Detect which cell encompasses the target text, then output its [X, Y] center coordinate. 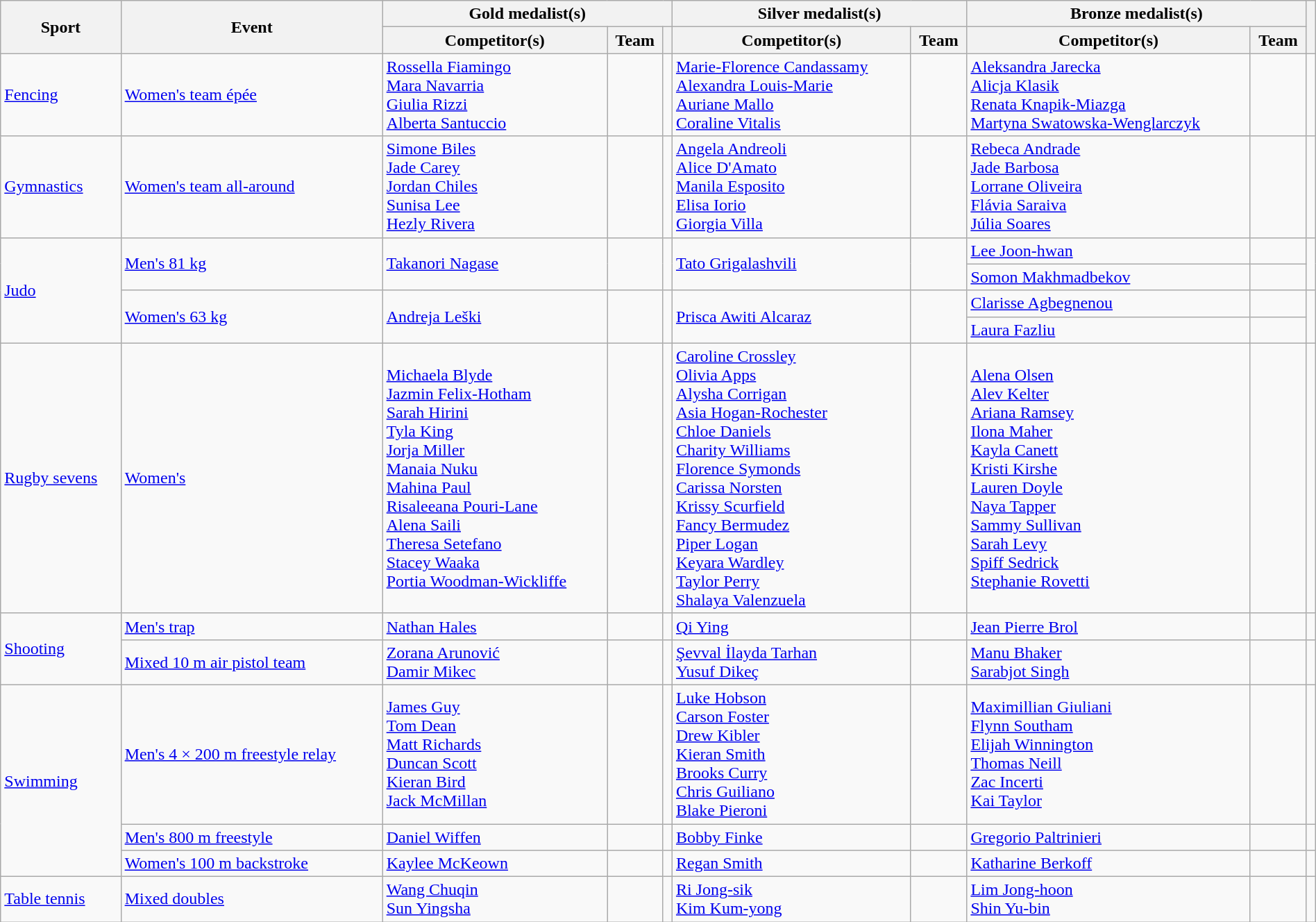
Women's 63 kg [251, 317]
Laura Fazliu [1108, 330]
Tato Grigalashvili [791, 264]
Jean Pierre Brol [1108, 626]
Women's team all-around [251, 187]
Takanori Nagase [494, 264]
Men's 800 m freestyle [251, 837]
Rugby sevens [61, 478]
Men's 4 × 200 m freestyle relay [251, 754]
Nathan Hales [494, 626]
Judo [61, 290]
Clarisse Agbegnenou [1108, 303]
Event [251, 27]
Zorana Arunović Damir Mikec [494, 662]
Daniel Wiffen [494, 837]
Kaylee McKeown [494, 864]
Luke Hobson Carson Foster Drew Kibler Kieran Smith Brooks Curry Chris Guiliano Blake Pieroni [791, 754]
Katharine Berkoff [1108, 864]
Men's 81 kg [251, 264]
Women's [251, 478]
Shooting [61, 648]
Gregorio Paltrinieri [1108, 837]
Şevval İlayda Tarhan Yusuf Dikeç [791, 662]
James Guy Tom Dean Matt Richards Duncan Scott Kieran Bird Jack McMillan [494, 754]
Ri Jong-sik Kim Kum-yong [791, 900]
Aleksandra Jarecka Alicja Klasik Renata Knapik-Miazga Martyna Swatowska-Wenglarczyk [1108, 94]
Gymnastics [61, 187]
Prisca Awiti Alcaraz [791, 317]
Mixed doubles [251, 900]
Maximillian Giuliani Flynn Southam Elijah Winnington Thomas Neill Zac Incerti Kai Taylor [1108, 754]
Simone Biles Jade Carey Jordan Chiles Sunisa Lee Hezly Rivera [494, 187]
Rebeca Andrade Jade Barbosa Lorrane Oliveira Flávia Saraiva Júlia Soares [1108, 187]
Regan Smith [791, 864]
Women's 100 m backstroke [251, 864]
Table tennis [61, 900]
Somon Makhmadbekov [1108, 277]
Silver medalist(s) [819, 14]
Lim Jong-hoon Shin Yu-bin [1108, 900]
Men's trap [251, 626]
Angela Andreoli Alice D'Amato Manila Esposito Elisa Iorio Giorgia Villa [791, 187]
Qi Ying [791, 626]
Marie-Florence Candassamy Alexandra Louis-Marie Auriane Mallo Coraline Vitalis [791, 94]
Bronze medalist(s) [1137, 14]
Mixed 10 m air pistol team [251, 662]
Bobby Finke [791, 837]
Manu Bhaker Sarabjot Singh [1108, 662]
Rossella Fiamingo Mara Navarria Giulia Rizzi Alberta Santuccio [494, 94]
Andreja Leški [494, 317]
Sport [61, 27]
Lee Joon-hwan [1108, 251]
Swimming [61, 780]
Fencing [61, 94]
Wang Chuqin Sun Yingsha [494, 900]
Gold medalist(s) [528, 14]
Women's team épée [251, 94]
